Return (x, y) of the center of cell containing provided text 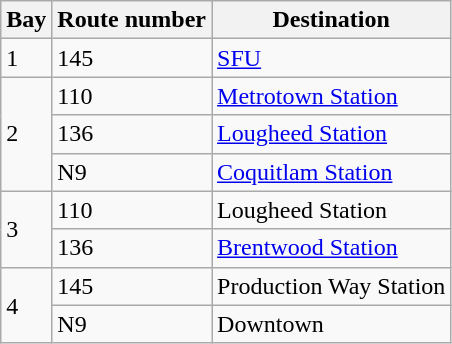
3 (26, 229)
Metrotown Station (332, 96)
Route number (132, 20)
Bay (26, 20)
Brentwood Station (332, 248)
2 (26, 134)
Coquitlam Station (332, 172)
4 (26, 305)
1 (26, 58)
Production Way Station (332, 286)
Downtown (332, 324)
Destination (332, 20)
SFU (332, 58)
